From the cell containing the given text, extract its center point as (X, Y) coordinate. 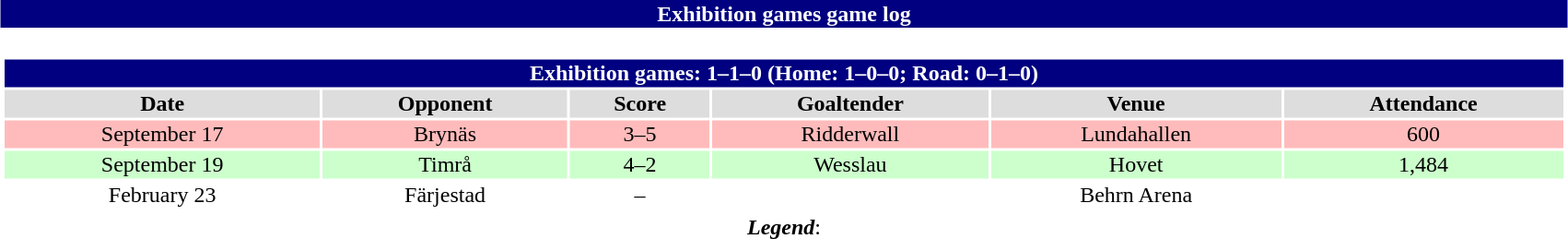
4–2 (639, 165)
Brynäs (445, 134)
3–5 (639, 134)
February 23 (162, 195)
Behrn Arena (1137, 195)
Lundahallen (1137, 134)
Goaltender (850, 104)
Score (639, 104)
Attendance (1424, 104)
Venue (1137, 104)
600 (1424, 134)
Hovet (1137, 165)
– (639, 195)
Timrå (445, 165)
September 17 (162, 134)
Exhibition games game log (784, 14)
Date (162, 104)
September 19 (162, 165)
Färjestad (445, 195)
Wesslau (850, 165)
Ridderwall (850, 134)
1,484 (1424, 165)
Opponent (445, 104)
Exhibition games: 1–1–0 (Home: 1–0–0; Road: 0–1–0) (783, 73)
